Scan for the cell matching the given text and deliver its (X, Y) coordinate at center. 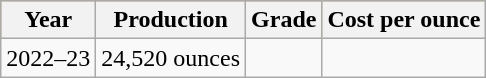
2022–23 (48, 58)
Production (171, 20)
Cost per ounce (404, 20)
Grade (284, 20)
24,520 ounces (171, 58)
Year (48, 20)
